Detect which cell encompasses the target text, then output its [X, Y] center coordinate. 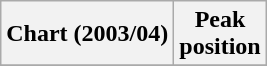
Chart (2003/04) [88, 34]
Peakposition [220, 34]
